Output the (x, y) coordinate of the center of the cell containing the given text.  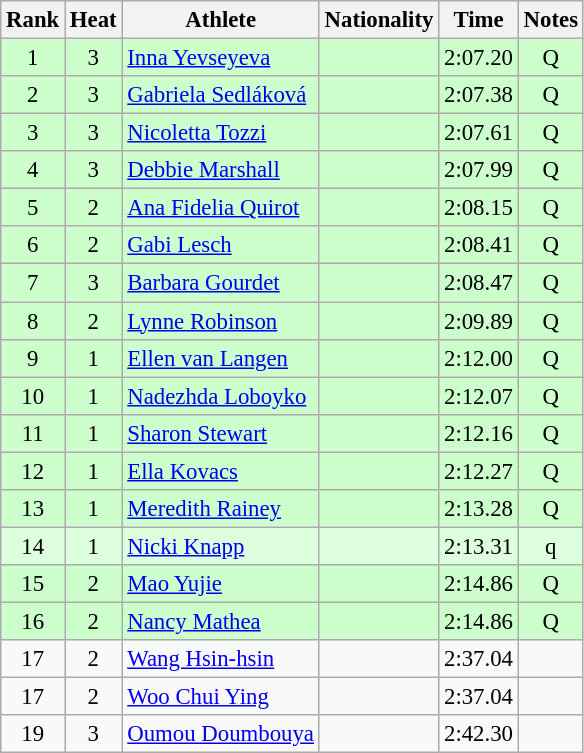
Athlete (220, 20)
19 (33, 734)
2:08.47 (479, 283)
2:07.20 (479, 58)
Inna Yevseyeva (220, 58)
Gabriela Sedláková (220, 95)
7 (33, 283)
Wang Hsin-hsin (220, 659)
Meredith Rainey (220, 509)
2:12.27 (479, 471)
Ella Kovacs (220, 471)
11 (33, 433)
8 (33, 321)
Nationality (378, 20)
6 (33, 245)
Gabi Lesch (220, 245)
Oumou Doumbouya (220, 734)
2:12.00 (479, 358)
Nancy Mathea (220, 621)
13 (33, 509)
Time (479, 20)
14 (33, 546)
2:07.61 (479, 133)
2:42.30 (479, 734)
16 (33, 621)
Woo Chui Ying (220, 697)
Nicki Knapp (220, 546)
2:12.16 (479, 433)
15 (33, 584)
2:07.99 (479, 170)
2:08.41 (479, 245)
4 (33, 170)
Rank (33, 20)
5 (33, 208)
Debbie Marshall (220, 170)
q (550, 546)
Sharon Stewart (220, 433)
Ellen van Langen (220, 358)
10 (33, 396)
2:07.38 (479, 95)
Notes (550, 20)
2:08.15 (479, 208)
Heat (94, 20)
2:13.31 (479, 546)
Lynne Robinson (220, 321)
2:13.28 (479, 509)
Nadezhda Loboyko (220, 396)
Barbara Gourdet (220, 283)
Mao Yujie (220, 584)
2:09.89 (479, 321)
Ana Fidelia Quirot (220, 208)
Nicoletta Tozzi (220, 133)
9 (33, 358)
2:12.07 (479, 396)
12 (33, 471)
